Find where the given text appears and provide that cell's center as [X, Y] coordinate. 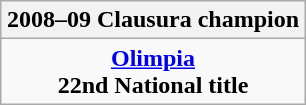
2008–09 Clausura champion [152, 20]
Olimpia22nd National title [152, 72]
